Scan for the cell matching the given text and deliver its [X, Y] coordinate at center. 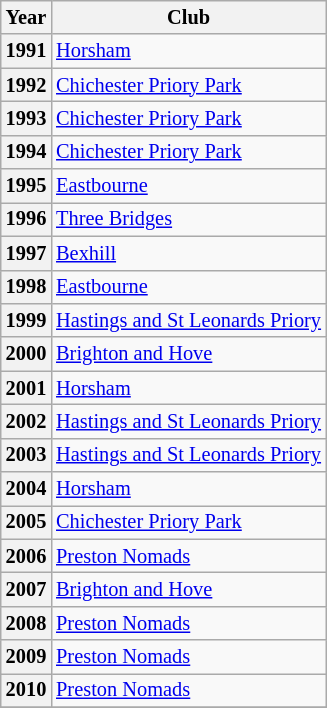
2009 [26, 657]
Three Bridges [188, 219]
2004 [26, 489]
1999 [26, 320]
1996 [26, 219]
1997 [26, 253]
2003 [26, 455]
1994 [26, 152]
1992 [26, 85]
Year [26, 17]
2002 [26, 421]
1991 [26, 51]
2001 [26, 388]
1995 [26, 186]
2006 [26, 556]
2008 [26, 623]
1998 [26, 287]
2007 [26, 589]
2010 [26, 690]
2005 [26, 522]
1993 [26, 118]
Bexhill [188, 253]
Club [188, 17]
2000 [26, 354]
